Extract the (x, y) coordinate from the center of the cell holding the provided text.  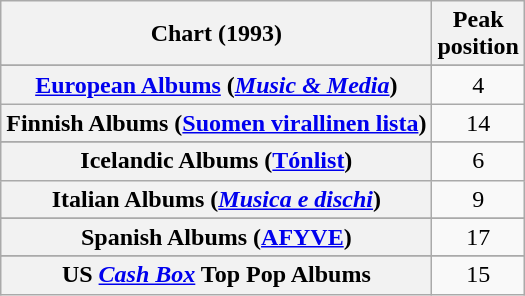
European Albums (Music & Media) (216, 85)
4 (478, 85)
Icelandic Albums (Tónlist) (216, 161)
14 (478, 123)
6 (478, 161)
Italian Albums (Musica e dischi) (216, 199)
Chart (1993) (216, 34)
17 (478, 237)
US Cash Box Top Pop Albums (216, 275)
Finnish Albums (Suomen virallinen lista) (216, 123)
9 (478, 199)
Peakposition (478, 34)
Spanish Albums (AFYVE) (216, 237)
15 (478, 275)
